From the cell containing the given text, extract its center point as [x, y] coordinate. 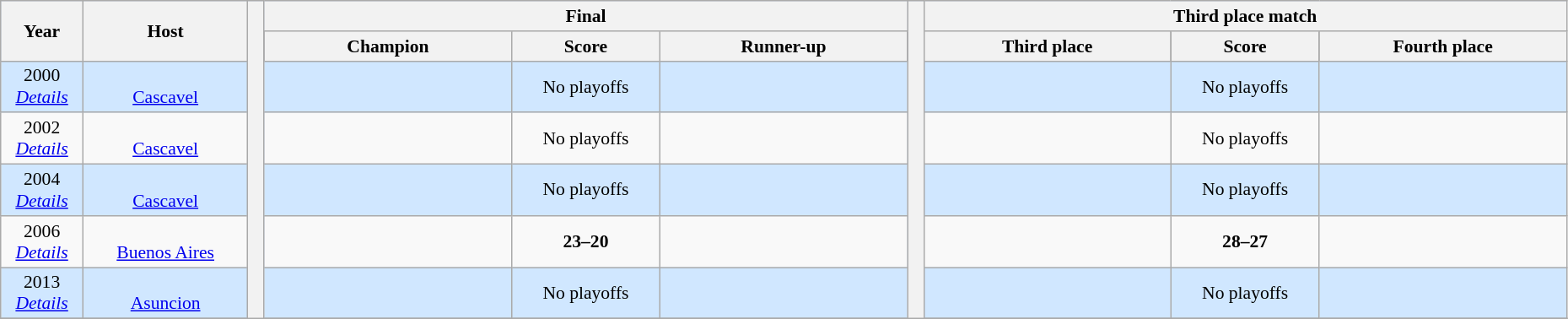
Third place [1048, 46]
2002Details [42, 138]
2006Details [42, 241]
Host [165, 30]
Fourth place [1442, 46]
Final [585, 16]
Third place match [1245, 16]
28–27 [1245, 241]
Runner-up [783, 46]
2013Details [42, 294]
Champion [388, 46]
Buenos Aires [165, 241]
2000Details [42, 86]
Asuncion [165, 294]
Year [42, 30]
23–20 [586, 241]
2004Details [42, 191]
